Find where the given text appears and provide that cell's center as (X, Y) coordinate. 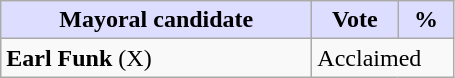
Acclaimed (383, 58)
% (426, 20)
Earl Funk (X) (156, 58)
Mayoral candidate (156, 20)
Vote (355, 20)
